For the text-containing cell, return its midpoint in [X, Y] coordinate format. 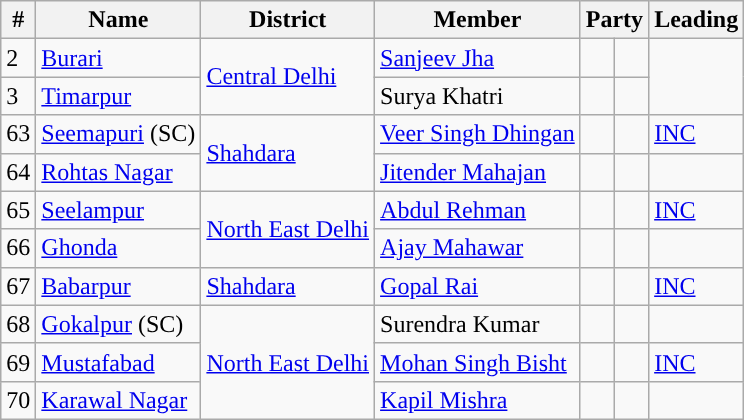
Seemapuri (SC) [118, 134]
63 [18, 134]
70 [18, 400]
Leading [696, 20]
Jitender Mahajan [478, 172]
Burari [118, 58]
Veer Singh Dhingan [478, 134]
Mohan Singh Bisht [478, 362]
Gopal Rai [478, 286]
Mustafabad [118, 362]
Babarpur [118, 286]
69 [18, 362]
Surendra Kumar [478, 324]
Party [614, 20]
65 [18, 210]
Gokalpur (SC) [118, 324]
Rohtas Nagar [118, 172]
Timarpur [118, 96]
Ajay Mahawar [478, 248]
Abdul Rehman [478, 210]
Surya Khatri [478, 96]
67 [18, 286]
64 [18, 172]
2 [18, 58]
Member [478, 20]
66 [18, 248]
Central Delhi [288, 77]
Name [118, 20]
3 [18, 96]
District [288, 20]
68 [18, 324]
Karawal Nagar [118, 400]
Kapil Mishra [478, 400]
Seelampur [118, 210]
# [18, 20]
Sanjeev Jha [478, 58]
Ghonda [118, 248]
